Capture the cell that displays the provided text and extract its [x, y] central coordinate. 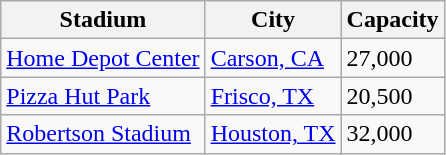
20,500 [392, 96]
Frisco, TX [273, 96]
Robertson Stadium [103, 134]
Capacity [392, 20]
Stadium [103, 20]
32,000 [392, 134]
Pizza Hut Park [103, 96]
Houston, TX [273, 134]
Home Depot Center [103, 58]
Carson, CA [273, 58]
27,000 [392, 58]
City [273, 20]
